Pinpoint the cell where the given text exists, returning its [X, Y] midpoint coordinate. 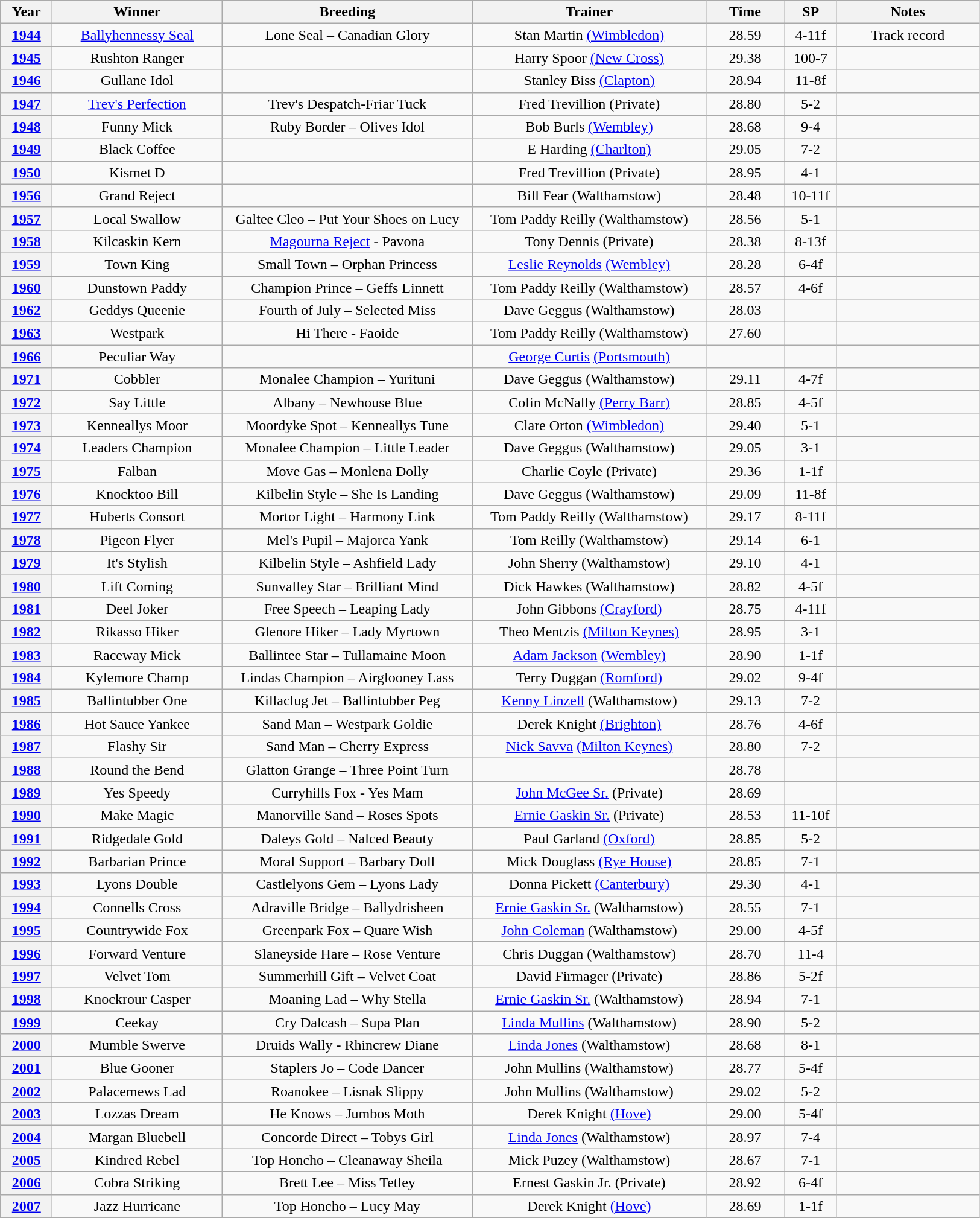
29.13 [745, 701]
1950 [27, 173]
John McGee Sr. (Private) [589, 793]
1977 [27, 517]
Sunvalley Star – Brilliant Mind [347, 586]
1994 [27, 907]
Track record [908, 35]
Fourth of July – Selected Miss [347, 311]
Sand Man – Cherry Express [347, 747]
29.36 [745, 471]
Rikasso Hiker [138, 632]
Move Gas – Monlena Dolly [347, 471]
1957 [27, 218]
Curryhills Fox - Yes Mam [347, 793]
Terry Duggan (Romford) [589, 678]
5-2f [811, 976]
Small Town – Orphan Princess [347, 264]
28.76 [745, 724]
Brett Lee – Miss Tetley [347, 1183]
Stanley Biss (Clapton) [589, 81]
Adam Jackson (Wembley) [589, 655]
Harry Spoor (New Cross) [589, 58]
1998 [27, 999]
SP [811, 12]
Cry Dalcash – Supa Plan [347, 1023]
1972 [27, 402]
Trainer [589, 12]
2007 [27, 1206]
Clare Orton (Wimbledon) [589, 425]
6-1 [811, 540]
2001 [27, 1068]
1945 [27, 58]
John Sherry (Walthamstow) [589, 563]
Flashy Sir [138, 747]
28.28 [745, 264]
Top Honcho – Cleanaway Sheila [347, 1160]
10-11f [811, 195]
1987 [27, 747]
1976 [27, 494]
28.70 [745, 953]
1991 [27, 839]
1980 [27, 586]
Peculiar Way [138, 357]
1992 [27, 861]
1944 [27, 35]
Yes Speedy [138, 793]
29.09 [745, 494]
1999 [27, 1023]
Ballyhennessy Seal [138, 35]
1989 [27, 793]
Leslie Reynolds (Wembley) [589, 264]
Ernie Gaskin Sr. (Private) [589, 816]
Monalee Champion – Yurituni [347, 379]
29.11 [745, 379]
28.82 [745, 586]
1946 [27, 81]
Dick Hawkes (Walthamstow) [589, 586]
Cobbler [138, 379]
4-7f [811, 379]
It's Stylish [138, 563]
1956 [27, 195]
Kismet D [138, 173]
Ruby Border – Olives Idol [347, 127]
Colin McNally (Perry Barr) [589, 402]
Magourna Reject - Pavona [347, 241]
2000 [27, 1045]
Round the Bend [138, 770]
Margan Bluebell [138, 1137]
Ballintubber One [138, 701]
1990 [27, 816]
Jazz Hurricane [138, 1206]
Cobra Striking [138, 1183]
Derek Knight (Brighton) [589, 724]
Black Coffee [138, 150]
Killaclug Jet – Ballintubber Peg [347, 701]
Kilbelin Style – She Is Landing [347, 494]
9-4 [811, 127]
He Knows – Jumbos Moth [347, 1114]
Ballintee Star – Tullamaine Moon [347, 655]
1979 [27, 563]
28.48 [745, 195]
11-10f [811, 816]
1966 [27, 357]
Time [745, 12]
29.40 [745, 425]
Staplers Jo – Code Dancer [347, 1068]
Falban [138, 471]
Tony Dennis (Private) [589, 241]
Countrywide Fox [138, 930]
Say Little [138, 402]
Huberts Consort [138, 517]
Trev's Perfection [138, 104]
8-1 [811, 1045]
Lone Seal – Canadian Glory [347, 35]
Ernest Gaskin Jr. (Private) [589, 1183]
28.67 [745, 1160]
28.03 [745, 311]
29.17 [745, 517]
Paul Garland (Oxford) [589, 839]
28.57 [745, 288]
1995 [27, 930]
Make Magic [138, 816]
David Firmager (Private) [589, 976]
Barbarian Prince [138, 861]
1973 [27, 425]
2006 [27, 1183]
8-13f [811, 241]
100-7 [811, 58]
29.38 [745, 58]
Local Swallow [138, 218]
Mick Puzey (Walthamstow) [589, 1160]
1986 [27, 724]
Blue Gooner [138, 1068]
Linda Mullins (Walthamstow) [589, 1023]
Kylemore Champ [138, 678]
28.38 [745, 241]
John Coleman (Walthamstow) [589, 930]
1984 [27, 678]
Glenore Hiker – Lady Myrtown [347, 632]
Geddys Queenie [138, 311]
29.10 [745, 563]
1947 [27, 104]
Slaneyside Hare – Rose Venture [347, 953]
Moaning Lad – Why Stella [347, 999]
Sand Man – Westpark Goldie [347, 724]
28.53 [745, 816]
Ceekay [138, 1023]
Velvet Tom [138, 976]
Monalee Champion – Little Leader [347, 448]
Bill Fear (Walthamstow) [589, 195]
28.75 [745, 609]
1982 [27, 632]
1983 [27, 655]
Free Speech – Leaping Lady [347, 609]
Knocktoo Bill [138, 494]
Westpark [138, 334]
1981 [27, 609]
Glatton Grange – Three Point Turn [347, 770]
1960 [27, 288]
Lindas Champion – Airglooney Lass [347, 678]
28.97 [745, 1137]
1962 [27, 311]
Palacemews Lad [138, 1091]
Kilcaskin Kern [138, 241]
Year [27, 12]
Mortor Light – Harmony Link [347, 517]
29.30 [745, 884]
Notes [908, 12]
9-4f [811, 678]
1975 [27, 471]
2005 [27, 1160]
1949 [27, 150]
Ridgedale Gold [138, 839]
28.86 [745, 976]
Castlelyons Gem – Lyons Lady [347, 884]
Winner [138, 12]
Breeding [347, 12]
Leaders Champion [138, 448]
Kenneallys Moor [138, 425]
Chris Duggan (Walthamstow) [589, 953]
Funny Mick [138, 127]
2003 [27, 1114]
28.92 [745, 1183]
1993 [27, 884]
Connells Cross [138, 907]
Grand Reject [138, 195]
1974 [27, 448]
8-11f [811, 517]
2004 [27, 1137]
1948 [27, 127]
28.59 [745, 35]
Adraville Bridge – Ballydrisheen [347, 907]
Kindred Rebel [138, 1160]
Mumble Swerve [138, 1045]
Town King [138, 264]
1988 [27, 770]
Albany – Newhouse Blue [347, 402]
Bob Burls (Wembley) [589, 127]
29.14 [745, 540]
Manorville Sand – Roses Spots [347, 816]
Kilbelin Style – Ashfield Lady [347, 563]
Rushton Ranger [138, 58]
Knockrour Casper [138, 999]
Tom Reilly (Walthamstow) [589, 540]
1958 [27, 241]
Charlie Coyle (Private) [589, 471]
Galtee Cleo – Put Your Shoes on Lucy [347, 218]
Summerhill Gift – Velvet Coat [347, 976]
Donna Pickett (Canterbury) [589, 884]
Moral Support – Barbary Doll [347, 861]
E Harding (Charlton) [589, 150]
Roanokee – Lisnak Slippy [347, 1091]
2002 [27, 1091]
28.77 [745, 1068]
27.60 [745, 334]
1997 [27, 976]
Lozzas Dream [138, 1114]
Lyons Double [138, 884]
28.56 [745, 218]
Dunstown Paddy [138, 288]
Kenny Linzell (Walthamstow) [589, 701]
1978 [27, 540]
28.55 [745, 907]
John Gibbons (Crayford) [589, 609]
Hi There - Faoide [347, 334]
Pigeon Flyer [138, 540]
Champion Prince – Geffs Linnett [347, 288]
11-4 [811, 953]
Stan Martin (Wimbledon) [589, 35]
1985 [27, 701]
Druids Wally - Rhincrew Diane [347, 1045]
Gullane Idol [138, 81]
Concorde Direct – Tobys Girl [347, 1137]
Trev's Despatch-Friar Tuck [347, 104]
Nick Savva (Milton Keynes) [589, 747]
Moordyke Spot – Kenneallys Tune [347, 425]
Greenpark Fox – Quare Wish [347, 930]
Theo Mentzis (Milton Keynes) [589, 632]
Raceway Mick [138, 655]
Top Honcho – Lucy May [347, 1206]
1959 [27, 264]
1963 [27, 334]
Lift Coming [138, 586]
Mel's Pupil – Majorca Yank [347, 540]
Forward Venture [138, 953]
28.78 [745, 770]
1971 [27, 379]
Deel Joker [138, 609]
Hot Sauce Yankee [138, 724]
1996 [27, 953]
Daleys Gold – Nalced Beauty [347, 839]
Mick Douglass (Rye House) [589, 861]
7-4 [811, 1137]
George Curtis (Portsmouth) [589, 357]
